Pinpoint the cell where the given text exists, returning its (X, Y) midpoint coordinate. 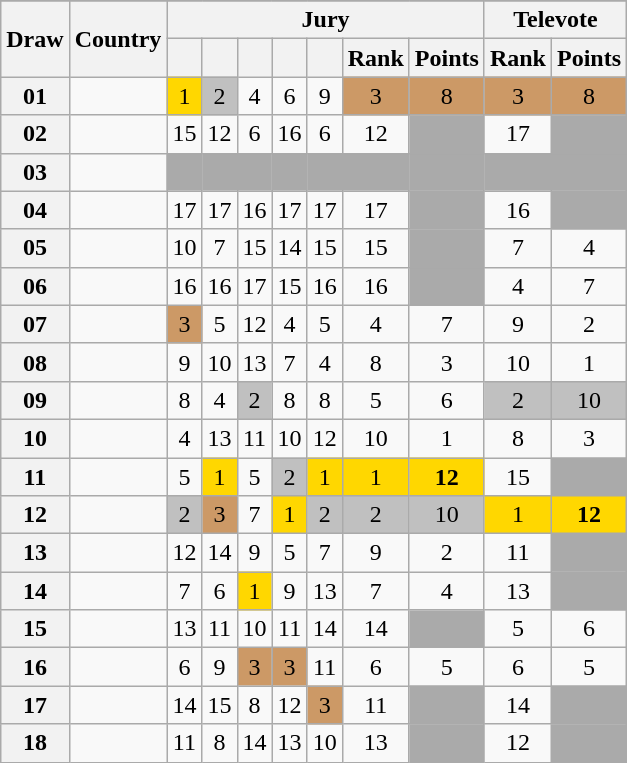
09 (35, 400)
08 (35, 362)
02 (35, 134)
05 (35, 248)
03 (35, 172)
Jury (326, 20)
18 (35, 743)
Country (118, 39)
04 (35, 210)
06 (35, 286)
07 (35, 324)
Draw (35, 39)
01 (35, 96)
Televote (555, 20)
